Extract the [X, Y] coordinate from the center of the cell holding the provided text.  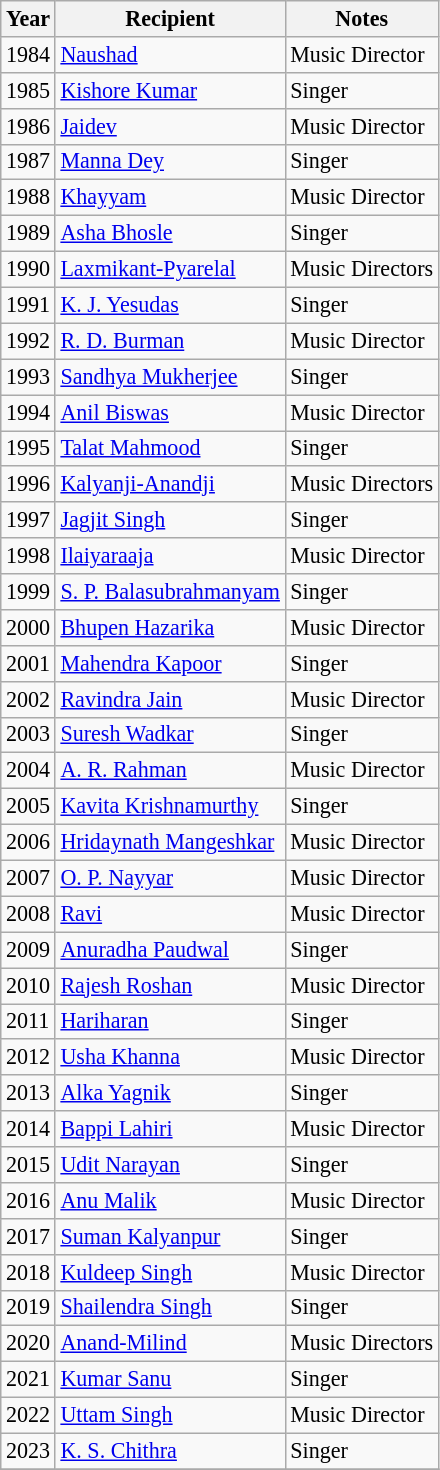
Rajesh Roshan [170, 985]
Recipient [170, 18]
K. J. Yesudas [170, 305]
Anand-Milind [170, 1344]
1988 [28, 198]
Kavita Krishnamurthy [170, 806]
Ravindra Jain [170, 699]
Shailendra Singh [170, 1308]
Asha Bhosle [170, 233]
Sandhya Mukherjee [170, 377]
1994 [28, 412]
Uttam Singh [170, 1415]
Manna Dey [170, 162]
Bappi Lahiri [170, 1129]
1985 [28, 90]
O. P. Nayyar [170, 878]
Notes [362, 18]
2018 [28, 1272]
Mahendra Kapoor [170, 663]
2002 [28, 699]
1984 [28, 54]
2015 [28, 1164]
2013 [28, 1093]
Udit Narayan [170, 1164]
A. R. Rahman [170, 771]
1987 [28, 162]
2023 [28, 1451]
1989 [28, 233]
Suman Kalyanpur [170, 1236]
Bhupen Hazarika [170, 627]
1993 [28, 377]
Jagjit Singh [170, 520]
Talat Mahmood [170, 448]
S. P. Balasubrahmanyam [170, 591]
Anuradha Paudwal [170, 950]
K. S. Chithra [170, 1451]
2006 [28, 842]
2004 [28, 771]
Suresh Wadkar [170, 735]
Hariharan [170, 1021]
Laxmikant-Pyarelal [170, 269]
Kumar Sanu [170, 1379]
2020 [28, 1344]
2000 [28, 627]
2011 [28, 1021]
2016 [28, 1200]
2022 [28, 1415]
Ilaiyaraaja [170, 556]
1996 [28, 484]
2021 [28, 1379]
1991 [28, 305]
Anu Malik [170, 1200]
Alka Yagnik [170, 1093]
Year [28, 18]
1997 [28, 520]
1990 [28, 269]
2001 [28, 663]
Anil Biswas [170, 412]
2009 [28, 950]
Hridaynath Mangeshkar [170, 842]
Usha Khanna [170, 1057]
Ravi [170, 914]
Kuldeep Singh [170, 1272]
2014 [28, 1129]
2008 [28, 914]
2010 [28, 985]
Kalyanji-Anandji [170, 484]
1992 [28, 341]
1999 [28, 591]
2005 [28, 806]
2019 [28, 1308]
Naushad [170, 54]
2012 [28, 1057]
Kishore Kumar [170, 90]
1986 [28, 126]
2003 [28, 735]
1998 [28, 556]
2007 [28, 878]
2017 [28, 1236]
Khayyam [170, 198]
Jaidev [170, 126]
1995 [28, 448]
R. D. Burman [170, 341]
